Locate the cell with the specified text and output its [x, y] center coordinate. 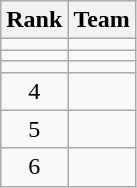
5 [34, 129]
Team [102, 20]
4 [34, 91]
Rank [34, 20]
6 [34, 167]
